Pinpoint the cell where the given text exists, returning its (x, y) midpoint coordinate. 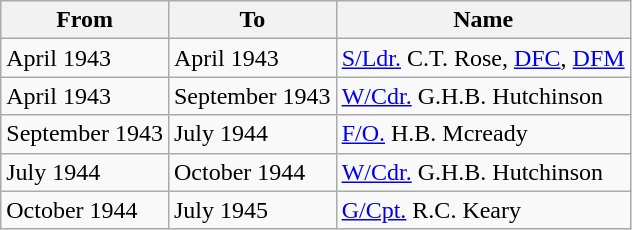
July 1945 (252, 210)
To (252, 20)
Name (483, 20)
S/Ldr. C.T. Rose, DFC, DFM (483, 58)
F/O. H.B. Mcready (483, 134)
G/Cpt. R.C. Keary (483, 210)
From (85, 20)
